Capture the cell that displays the provided text and extract its (x, y) central coordinate. 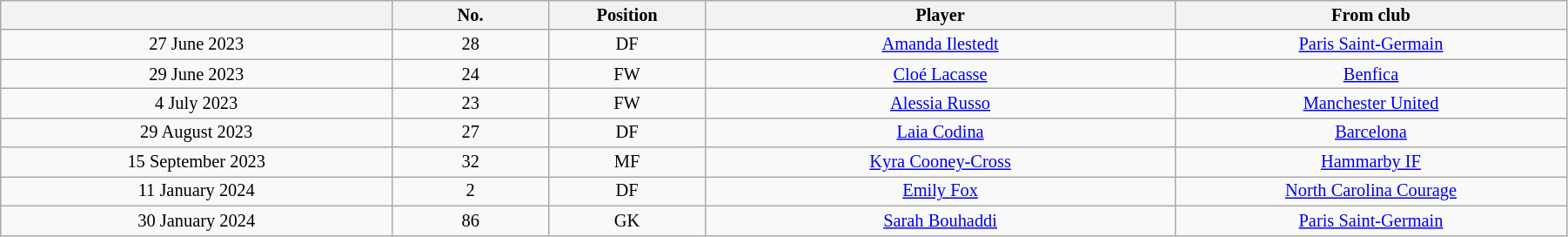
24 (471, 74)
Emily Fox (941, 191)
32 (471, 162)
29 June 2023 (197, 74)
Benfica (1371, 74)
15 September 2023 (197, 162)
Kyra Cooney-Cross (941, 162)
North Carolina Courage (1371, 191)
Position (627, 15)
Amanda Ilestedt (941, 44)
86 (471, 220)
Barcelona (1371, 132)
MF (627, 162)
Player (941, 15)
Sarah Bouhaddi (941, 220)
Manchester United (1371, 103)
Laia Codina (941, 132)
From club (1371, 15)
27 (471, 132)
Alessia Russo (941, 103)
11 January 2024 (197, 191)
Hammarby IF (1371, 162)
23 (471, 103)
27 June 2023 (197, 44)
GK (627, 220)
No. (471, 15)
28 (471, 44)
4 July 2023 (197, 103)
Cloé Lacasse (941, 74)
2 (471, 191)
30 January 2024 (197, 220)
29 August 2023 (197, 132)
